From the cell containing the given text, extract its center point as [x, y] coordinate. 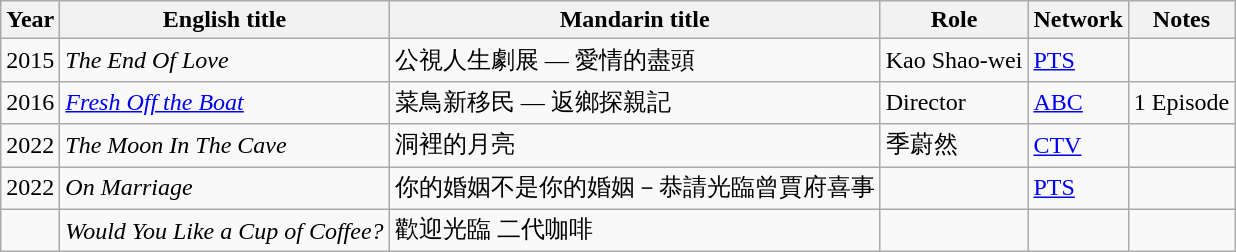
洞裡的月亮 [634, 146]
The End Of Love [224, 60]
On Marriage [224, 188]
CTV [1078, 146]
季蔚然 [954, 146]
The Moon In The Cave [224, 146]
Would You Like a Cup of Coffee? [224, 230]
Role [954, 20]
Year [30, 20]
菜鳥新移民 — 返鄉探親記 [634, 102]
Fresh Off the Boat [224, 102]
你的婚姻不是你的婚姻－恭請光臨曾賈府喜事 [634, 188]
Notes [1181, 20]
2016 [30, 102]
Kao Shao-wei [954, 60]
公視人生劇展 — 愛情的盡頭 [634, 60]
2015 [30, 60]
English title [224, 20]
Director [954, 102]
Network [1078, 20]
1 Episode [1181, 102]
ABC [1078, 102]
歡迎光臨 二代咖啡 [634, 230]
Mandarin title [634, 20]
